Output the (x, y) coordinate of the center of the cell containing the given text.  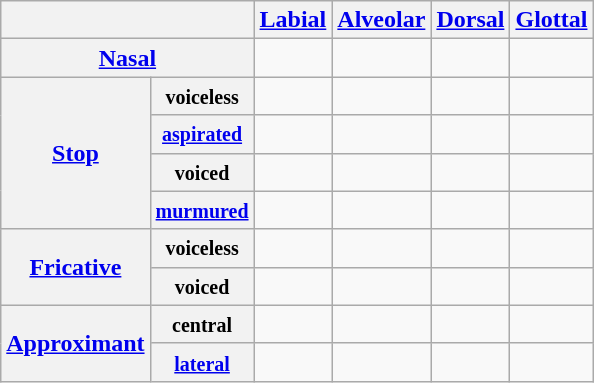
aspirated (202, 134)
central (202, 324)
Alveolar (382, 20)
Stop (76, 153)
Labial (293, 20)
Nasal (128, 58)
murmured (202, 210)
lateral (202, 362)
Fricative (76, 267)
Dorsal (470, 20)
Approximant (76, 343)
Glottal (552, 20)
